Find where the given text appears and provide that cell's center as (X, Y) coordinate. 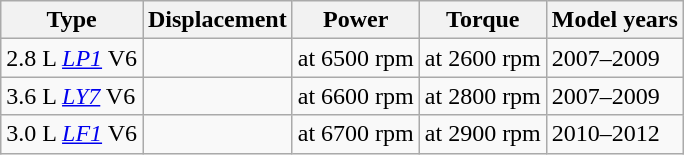
at 6600 rpm (356, 96)
Displacement (217, 20)
Type (72, 20)
at 2800 rpm (482, 96)
3.6 L LY7 V6 (72, 96)
at 6500 rpm (356, 58)
at 2900 rpm (482, 134)
at 6700 rpm (356, 134)
at 2600 rpm (482, 58)
2010–2012 (614, 134)
Power (356, 20)
Torque (482, 20)
Model years (614, 20)
3.0 L LF1 V6 (72, 134)
2.8 L LP1 V6 (72, 58)
